Return [X, Y] of the center of cell containing provided text 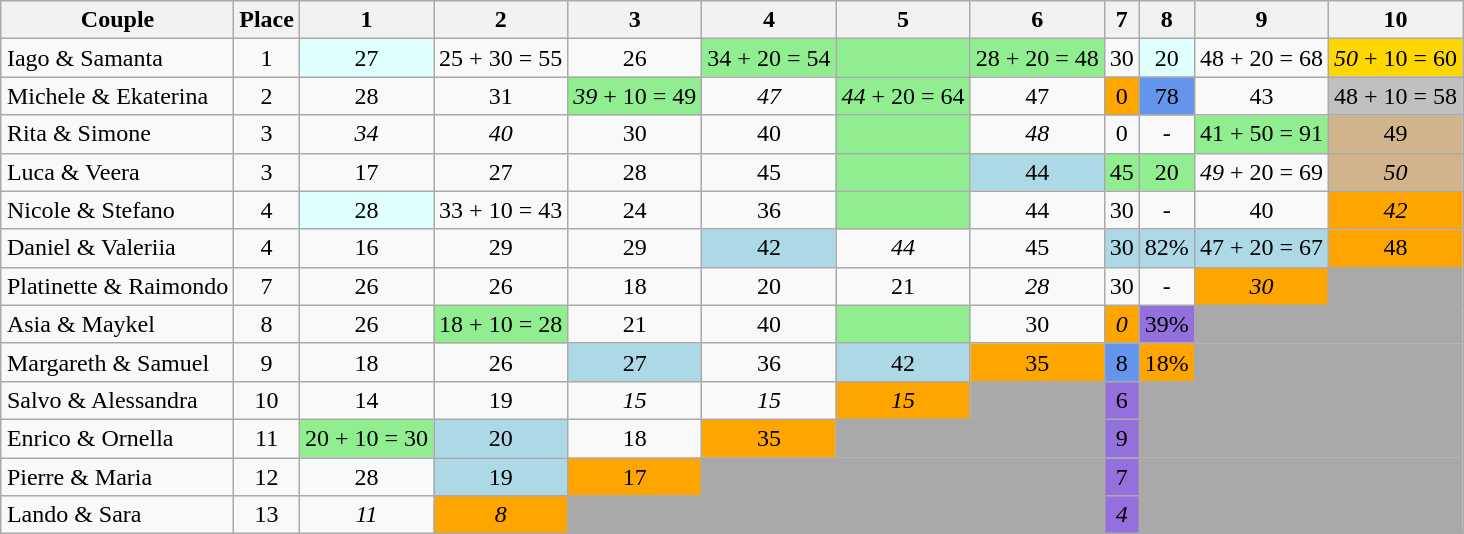
5 [903, 20]
28 + 20 = 48 [1037, 58]
25 + 30 = 55 [501, 58]
Platinette & Raimondo [117, 286]
24 [635, 210]
Rita & Simone [117, 134]
49 [1395, 134]
Michele & Ekaterina [117, 96]
78 [1166, 96]
34 + 20 = 54 [769, 58]
18 + 10 = 28 [501, 324]
47 + 20 = 67 [1261, 248]
82% [1166, 248]
12 [267, 477]
33 + 10 = 43 [501, 210]
Margareth & Samuel [117, 362]
14 [366, 400]
Luca & Veera [117, 172]
18% [1166, 362]
50 [1395, 172]
Iago & Samanta [117, 58]
Asia & Maykel [117, 324]
39 + 10 = 49 [635, 96]
Nicole & Stefano [117, 210]
Enrico & Ornella [117, 438]
44 + 20 = 64 [903, 96]
48 + 10 = 58 [1395, 96]
31 [501, 96]
50 + 10 = 60 [1395, 58]
20 + 10 = 30 [366, 438]
Lando & Sara [117, 515]
Couple [117, 20]
41 + 50 = 91 [1261, 134]
16 [366, 248]
Salvo & Alessandra [117, 400]
Daniel & Valeriia [117, 248]
13 [267, 515]
49 + 20 = 69 [1261, 172]
Pierre & Maria [117, 477]
39% [1166, 324]
34 [366, 134]
48 + 20 = 68 [1261, 58]
Place [267, 20]
43 [1261, 96]
